Locate the cell with the specified text and output its [x, y] center coordinate. 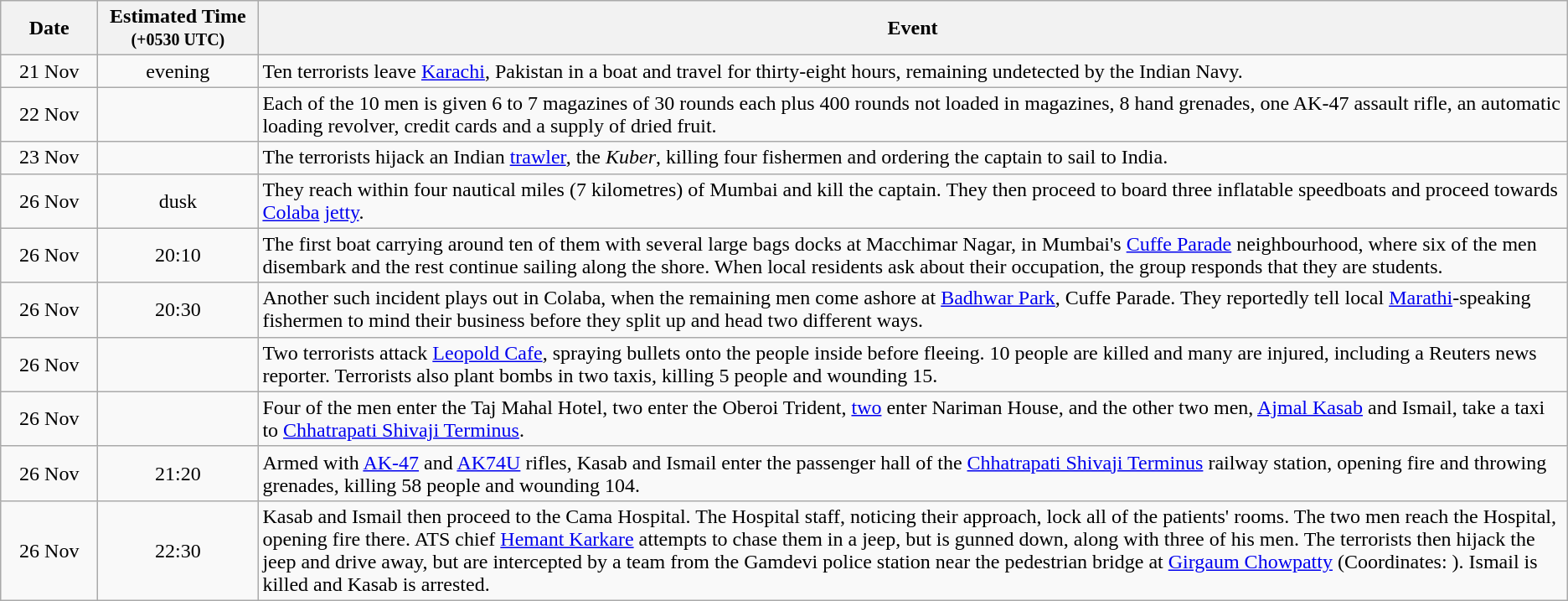
21 Nov [49, 71]
Event [913, 28]
evening [178, 71]
21:20 [178, 473]
23 Nov [49, 158]
22:30 [178, 550]
Estimated Time(+0530 UTC) [178, 28]
dusk [178, 201]
The terrorists hijack an Indian trawler, the Kuber, killing four fishermen and ordering the captain to sail to India. [913, 158]
20:10 [178, 255]
22 Nov [49, 114]
Date [49, 28]
Ten terrorists leave Karachi, Pakistan in a boat and travel for thirty-eight hours, remaining undetected by the Indian Navy. [913, 71]
20:30 [178, 310]
